Search for the cell housing the specified text and yield its [X, Y] center coordinate. 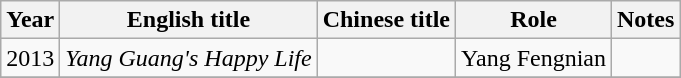
Role [534, 20]
Yang Guang's Happy Life [188, 58]
Chinese title [386, 20]
Notes [646, 20]
English title [188, 20]
2013 [30, 58]
Year [30, 20]
Yang Fengnian [534, 58]
